Identify which cell holds the provided text, then report its (X, Y) central coordinate. 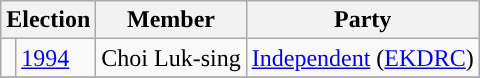
Party (362, 20)
Member (171, 20)
1994 (56, 58)
Choi Luk-sing (171, 58)
Independent (EKDRC) (362, 58)
Election (48, 20)
